Scan for the cell matching the given text and deliver its [X, Y] coordinate at center. 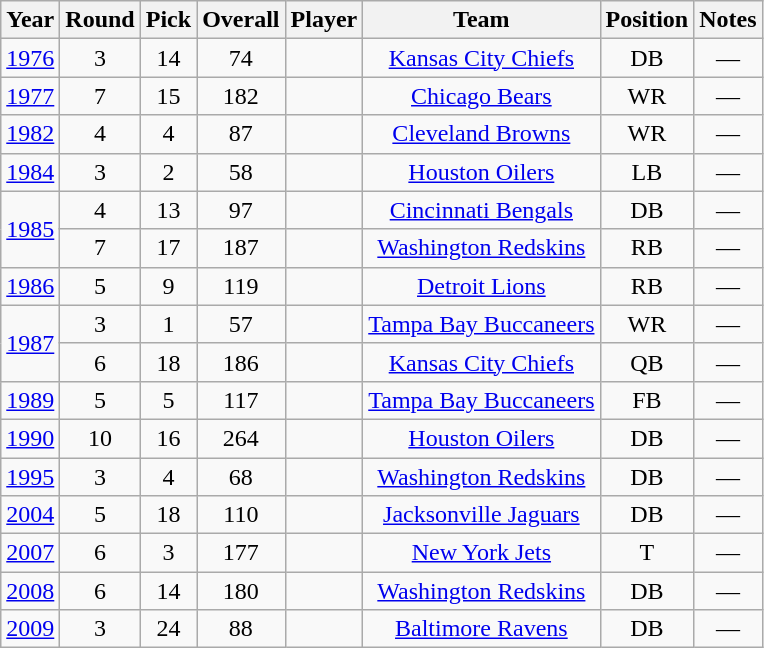
97 [241, 210]
117 [241, 400]
182 [241, 96]
88 [241, 629]
1989 [30, 400]
1985 [30, 229]
Cleveland Browns [482, 134]
Baltimore Ravens [482, 629]
1982 [30, 134]
9 [168, 286]
2 [168, 172]
Player [324, 20]
LB [647, 172]
Cincinnati Bengals [482, 210]
Position [647, 20]
13 [168, 210]
2007 [30, 553]
Overall [241, 20]
10 [100, 438]
2008 [30, 591]
1987 [30, 343]
FB [647, 400]
17 [168, 248]
2009 [30, 629]
119 [241, 286]
Detroit Lions [482, 286]
24 [168, 629]
New York Jets [482, 553]
T [647, 553]
1977 [30, 96]
58 [241, 172]
57 [241, 324]
1984 [30, 172]
Pick [168, 20]
87 [241, 134]
180 [241, 591]
QB [647, 362]
Chicago Bears [482, 96]
Notes [728, 20]
68 [241, 477]
Round [100, 20]
1986 [30, 286]
186 [241, 362]
1976 [30, 58]
177 [241, 553]
Year [30, 20]
1990 [30, 438]
187 [241, 248]
1 [168, 324]
264 [241, 438]
2004 [30, 515]
Team [482, 20]
15 [168, 96]
16 [168, 438]
110 [241, 515]
Jacksonville Jaguars [482, 515]
74 [241, 58]
1995 [30, 477]
